Detect which cell encompasses the target text, then output its [x, y] center coordinate. 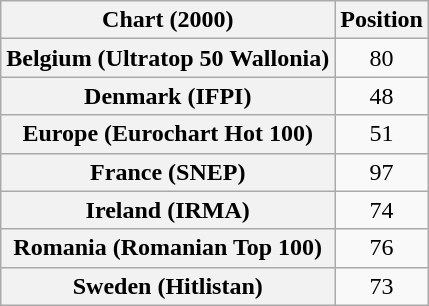
Denmark (IFPI) [168, 96]
97 [382, 172]
80 [382, 58]
Position [382, 20]
Ireland (IRMA) [168, 210]
74 [382, 210]
Belgium (Ultratop 50 Wallonia) [168, 58]
France (SNEP) [168, 172]
Romania (Romanian Top 100) [168, 248]
Europe (Eurochart Hot 100) [168, 134]
Chart (2000) [168, 20]
76 [382, 248]
48 [382, 96]
51 [382, 134]
Sweden (Hitlistan) [168, 286]
73 [382, 286]
